Scan for the cell matching the given text and deliver its (x, y) coordinate at center. 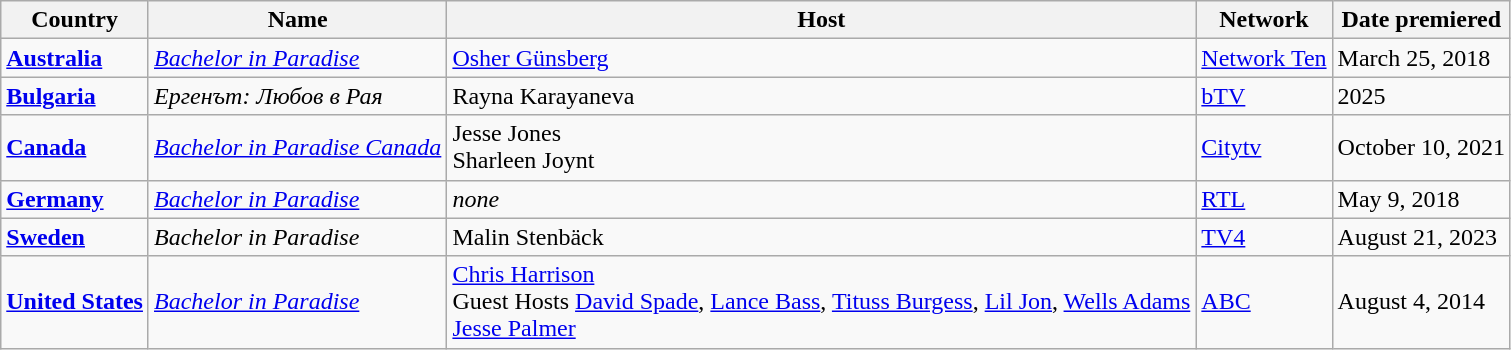
Network (1264, 20)
Chris Harrison Guest Hosts David Spade, Lance Bass, Tituss Burgess, Lil Jon, Wells Adams Jesse Palmer (822, 302)
Country (75, 20)
Network Ten (1264, 58)
Malin Stenbäck (822, 237)
ABC (1264, 302)
Sweden (75, 237)
Name (297, 20)
Germany (75, 199)
Citytv (1264, 148)
May 9, 2018 (1421, 199)
2025 (1421, 96)
TV4 (1264, 237)
Osher Günsberg (822, 58)
United States (75, 302)
Jesse Jones Sharleen Joynt (822, 148)
Canada (75, 148)
Australia (75, 58)
August 21, 2023 (1421, 237)
March 25, 2018 (1421, 58)
Ергенът: Любов в Рая (297, 96)
August 4, 2014 (1421, 302)
Bachelor in Paradise Canada (297, 148)
bTV (1264, 96)
RTL (1264, 199)
Bulgaria (75, 96)
Host (822, 20)
none (822, 199)
October 10, 2021 (1421, 148)
Date premiered (1421, 20)
Rayna Karayaneva (822, 96)
